Provide the [X, Y] coordinate of the cell's center where the given text is located.  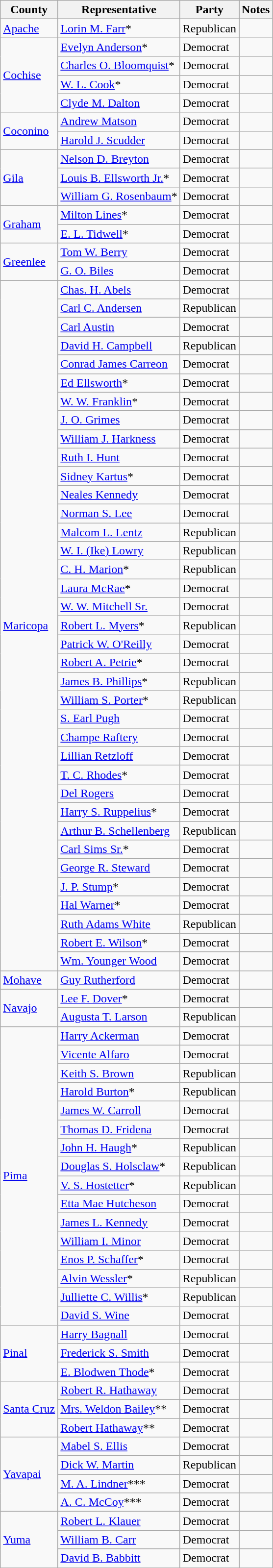
Greenlee [29, 262]
Thomas D. Fridena [119, 1129]
William I. Minor [119, 1241]
Harry Ackerman [119, 1036]
Patrick W. O'Reilly [119, 644]
Charles O. Bloomquist* [119, 66]
County [29, 10]
S. Earl Pugh [119, 719]
E. Blodwen Thode* [119, 1371]
Tom W. Berry [119, 252]
William S. Porter* [119, 700]
Milton Lines* [119, 215]
Mabel S. Ellis [119, 1446]
Cochise [29, 75]
Graham [29, 224]
Laura McRae* [119, 588]
Apache [29, 28]
Yuma [29, 1540]
Ruth Adams White [119, 924]
Robert A. Petrie* [119, 663]
Frederick S. Smith [119, 1353]
Harry S. Ruppelius* [119, 812]
James L. Kennedy [119, 1222]
William G. Rosenbaum* [119, 196]
Pinal [29, 1353]
James W. Carroll [119, 1110]
David H. Campbell [119, 346]
Maricopa [29, 625]
Nelson D. Breyton [119, 159]
Yavapai [29, 1474]
Robert L. Klauer [119, 1521]
Robert E. Wilson* [119, 943]
Chas. H. Abels [119, 290]
Arthur B. Schellenberg [119, 831]
Gila [29, 177]
G. O. Biles [119, 271]
J. O. Grimes [119, 420]
Mrs. Weldon Bailey** [119, 1409]
Harry Bagnall [119, 1334]
Ruth I. Hunt [119, 457]
W. W. Franklin* [119, 401]
Vicente Alfaro [119, 1054]
Harold J. Scudder [119, 140]
J. P. Stump* [119, 887]
W. I. (Ike) Lowry [119, 551]
Alvin Wessler* [119, 1278]
Harold Burton* [119, 1092]
Malcom L. Lentz [119, 532]
Augusta T. Larson [119, 1017]
Champe Raftery [119, 737]
Dick W. Martin [119, 1465]
Robert R. Hathaway [119, 1390]
Douglas S. Holsclaw* [119, 1167]
Lorin M. Farr* [119, 28]
Hal Warner* [119, 905]
Del Rogers [119, 793]
Keith S. Brown [119, 1073]
Carl Austin [119, 327]
V. S. Hostetter* [119, 1185]
Carl Sims Sr.* [119, 849]
David B. Babbitt [119, 1558]
Wm. Younger Wood [119, 961]
Coconino [29, 131]
E. L. Tidwell* [119, 234]
Notes [256, 10]
Neales Kennedy [119, 495]
Guy Rutherford [119, 980]
Norman S. Lee [119, 513]
Andrew Matson [119, 122]
John H. Haugh* [119, 1148]
W. L. Cook* [119, 84]
Evelyn Anderson* [119, 47]
Robert L. Myers* [119, 625]
Navajo [29, 1008]
David S. Wine [119, 1316]
Julliette C. Willis* [119, 1297]
William B. Carr [119, 1540]
Lee F. Dover* [119, 998]
George R. Steward [119, 868]
W. W. Mitchell Sr. [119, 607]
A. C. McCoy*** [119, 1502]
Conrad James Carreon [119, 364]
Mohave [29, 980]
William J. Harkness [119, 439]
Pima [29, 1175]
T. C. Rhodes* [119, 774]
Louis B. Ellsworth Jr.* [119, 177]
Ed Ellsworth* [119, 383]
M. A. Lindner*** [119, 1484]
James B. Phillips* [119, 681]
Party [209, 10]
Etta Mae Hutcheson [119, 1204]
Sidney Kartus* [119, 476]
Santa Cruz [29, 1409]
Carl C. Andersen [119, 308]
Lillian Retzloff [119, 756]
Robert Hathaway** [119, 1428]
C. H. Marion* [119, 570]
Clyde M. Dalton [119, 103]
Representative [119, 10]
Enos P. Schaffer* [119, 1260]
